Extract the [X, Y] coordinate from the center of the cell holding the provided text.  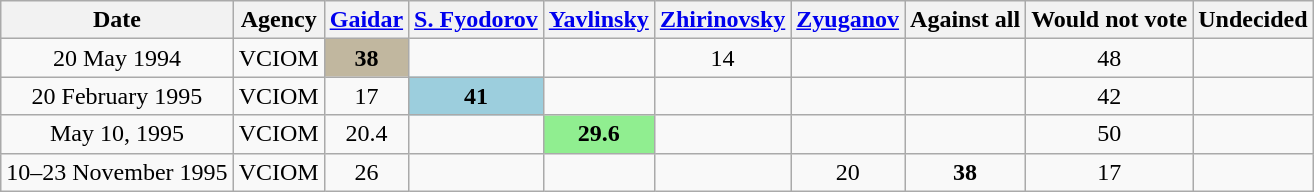
29.6 [598, 134]
Zyuganov [848, 20]
Would not vote [1110, 20]
41 [476, 96]
26 [366, 172]
Undecided [1253, 20]
14 [722, 58]
48 [1110, 58]
May 10, 1995 [117, 134]
20 February 1995 [117, 96]
20 May 1994 [117, 58]
20 [848, 172]
S. Fyodorov [476, 20]
Gaidar [366, 20]
Date [117, 20]
42 [1110, 96]
20.4 [366, 134]
Yavlinsky [598, 20]
Agency [278, 20]
10–23 November 1995 [117, 172]
Zhirinovsky [722, 20]
50 [1110, 134]
Against all [966, 20]
